Identify which cell holds the provided text, then report its (x, y) central coordinate. 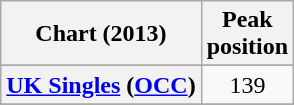
Peakposition (247, 34)
139 (247, 85)
UK Singles (OCC) (101, 85)
Chart (2013) (101, 34)
